Locate the cell with the specified text and output its [X, Y] center coordinate. 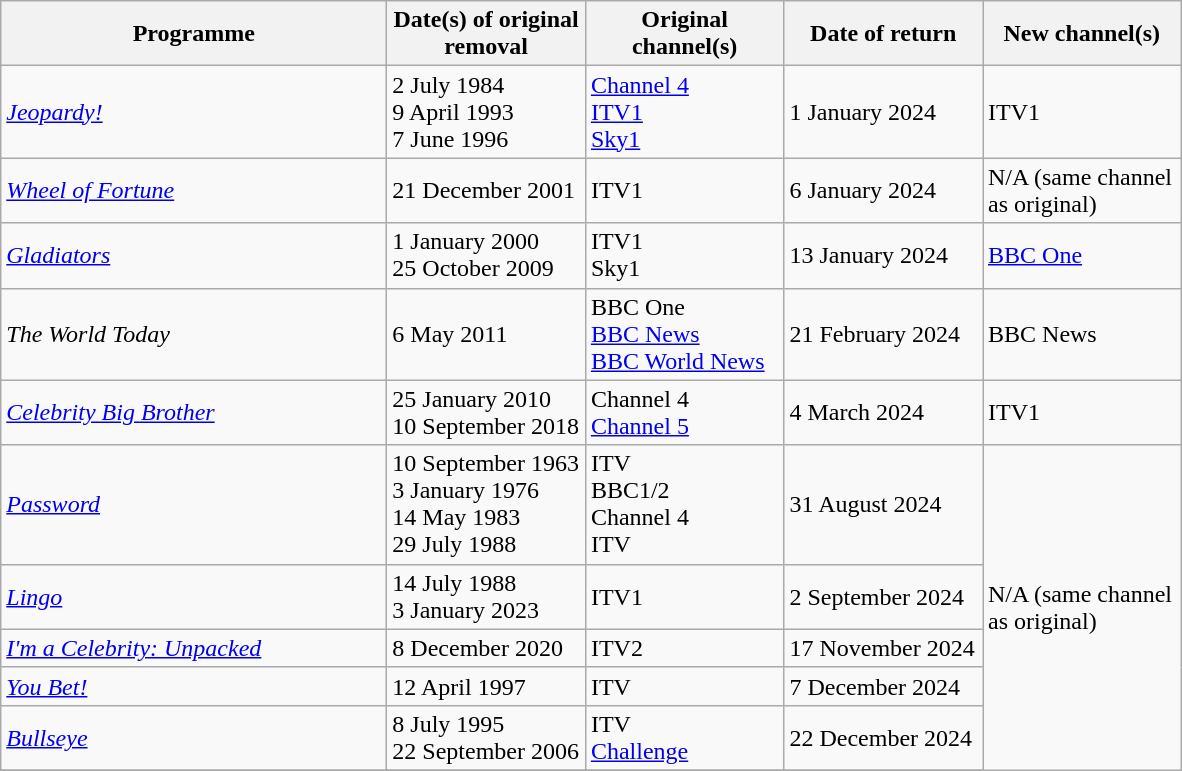
13 January 2024 [884, 256]
2 July 19849 April 19937 June 1996 [486, 112]
ITVChallenge [684, 738]
Programme [194, 34]
6 January 2024 [884, 190]
The World Today [194, 334]
Lingo [194, 596]
BBC News [1082, 334]
21 December 2001 [486, 190]
17 November 2024 [884, 648]
ITV2 [684, 648]
25 January 201010 September 2018 [486, 412]
BBC One [1082, 256]
10 September 19633 January 197614 May 198329 July 1988 [486, 504]
31 August 2024 [884, 504]
1 January 200025 October 2009 [486, 256]
12 April 1997 [486, 686]
Jeopardy! [194, 112]
BBC OneBBC NewsBBC World News [684, 334]
Gladiators [194, 256]
Channel 4Channel 5 [684, 412]
1 January 2024 [884, 112]
Date of return [884, 34]
You Bet! [194, 686]
14 July 19883 January 2023 [486, 596]
8 December 2020 [486, 648]
ITVBBC1/2Channel 4ITV [684, 504]
Wheel of Fortune [194, 190]
22 December 2024 [884, 738]
I'm a Celebrity: Unpacked [194, 648]
ITV [684, 686]
7 December 2024 [884, 686]
ITV1Sky1 [684, 256]
Channel 4ITV1Sky1 [684, 112]
Date(s) of original removal [486, 34]
4 March 2024 [884, 412]
Bullseye [194, 738]
Password [194, 504]
21 February 2024 [884, 334]
6 May 2011 [486, 334]
New channel(s) [1082, 34]
Celebrity Big Brother [194, 412]
8 July 199522 September 2006 [486, 738]
2 September 2024 [884, 596]
Original channel(s) [684, 34]
